Scan for the cell matching the given text and deliver its (X, Y) coordinate at center. 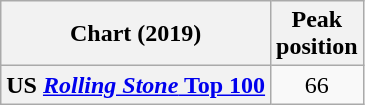
Peakposition (317, 34)
US Rolling Stone Top 100 (136, 85)
66 (317, 85)
Chart (2019) (136, 34)
